For the text-containing cell, return its midpoint in [X, Y] coordinate format. 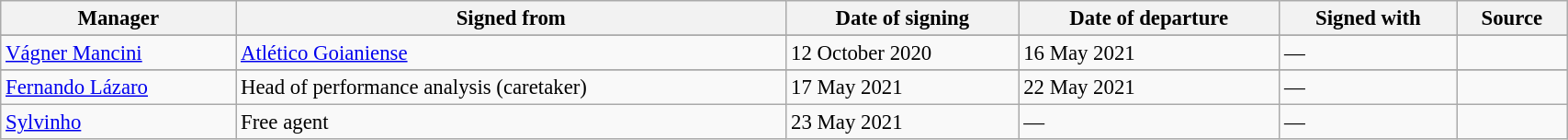
Signed with [1369, 18]
16 May 2021 [1149, 53]
Sylvinho [118, 122]
23 May 2021 [902, 122]
Fernando Lázaro [118, 87]
Source [1512, 18]
Manager [118, 18]
22 May 2021 [1149, 87]
Signed from [511, 18]
Date of signing [902, 18]
Head of performance analysis (caretaker) [511, 87]
12 October 2020 [902, 53]
17 May 2021 [902, 87]
Date of departure [1149, 18]
Atlético Goianiense [511, 53]
Free agent [511, 122]
Vágner Mancini [118, 53]
